For the text-containing cell, return its midpoint in (X, Y) coordinate format. 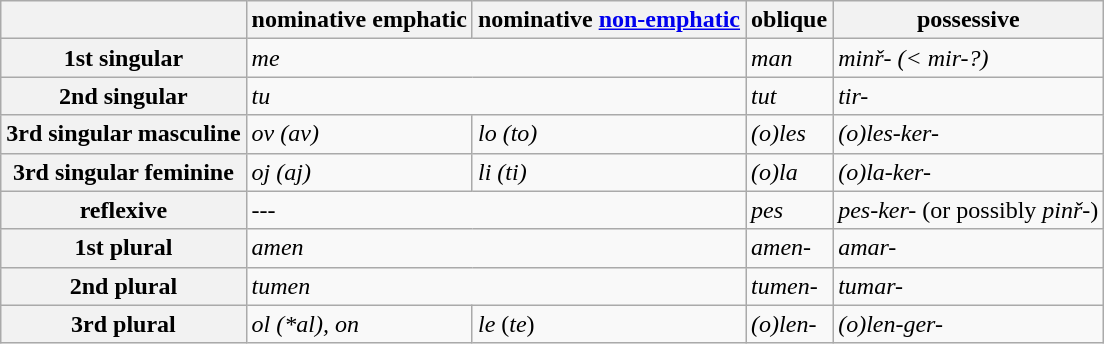
(o)la (790, 172)
lo (to) (608, 134)
(o)len-ger- (968, 324)
man (790, 58)
3rd plural (124, 324)
--- (496, 210)
nominative non-emphatic (608, 20)
2nd plural (124, 286)
3rd singular feminine (124, 172)
ol (*al), on (359, 324)
amar- (968, 248)
amen (496, 248)
1st plural (124, 248)
oj (aj) (359, 172)
tumen- (790, 286)
(o)les-ker- (968, 134)
ov (av) (359, 134)
pes-ker- (or possibly pinř-) (968, 210)
pes (790, 210)
tut (790, 96)
oblique (790, 20)
(o)les (790, 134)
nominative emphatic (359, 20)
reflexive (124, 210)
li (ti) (608, 172)
(o)len- (790, 324)
tumar- (968, 286)
me (496, 58)
minř- (< mir-?) (968, 58)
2nd singular (124, 96)
tumen (496, 286)
amen- (790, 248)
tu (496, 96)
tir- (968, 96)
1st singular (124, 58)
le (te) (608, 324)
(o)la-ker- (968, 172)
possessive (968, 20)
3rd singular masculine (124, 134)
